Find where the given text appears and provide that cell's center as (X, Y) coordinate. 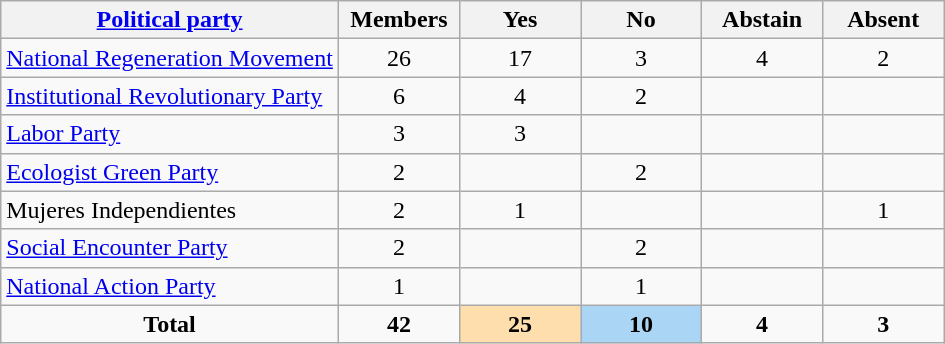
National Action Party (170, 286)
26 (398, 58)
17 (520, 58)
25 (520, 324)
Abstain (762, 20)
Political party (170, 20)
Institutional Revolutionary Party (170, 96)
6 (398, 96)
Social Encounter Party (170, 248)
Members (398, 20)
10 (640, 324)
Ecologist Green Party (170, 172)
Yes (520, 20)
No (640, 20)
42 (398, 324)
Absent (884, 20)
Total (170, 324)
Mujeres Independientes (170, 210)
Labor Party (170, 134)
National Regeneration Movement (170, 58)
